From the cell containing the given text, extract its center point as [X, Y] coordinate. 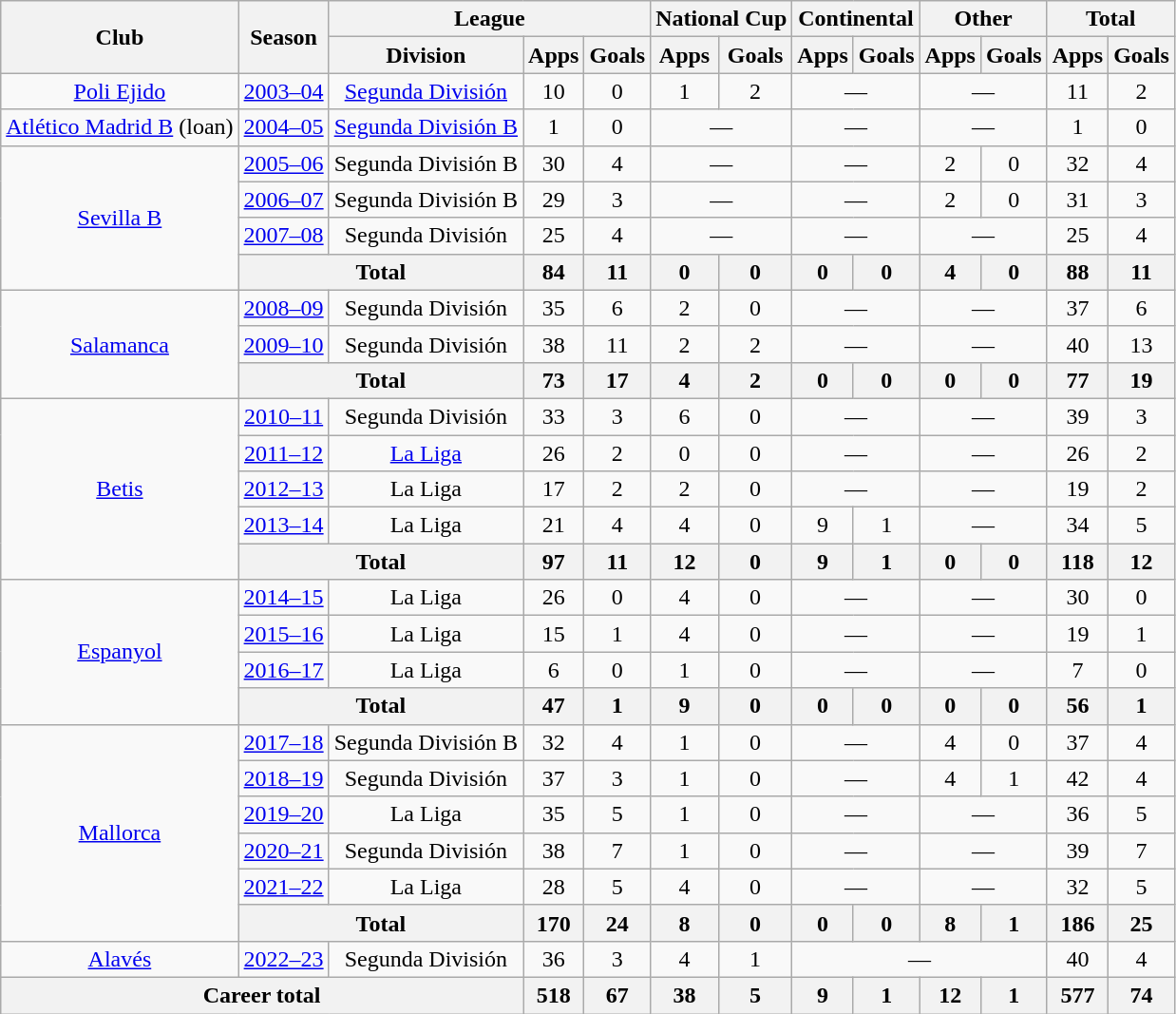
2020–21 [283, 851]
Salamanca [120, 344]
2021–22 [283, 887]
118 [1077, 562]
13 [1142, 344]
2008–09 [283, 308]
Club [120, 37]
577 [1077, 995]
National Cup [722, 19]
47 [554, 706]
2014–15 [283, 598]
2022–23 [283, 959]
518 [554, 995]
2011–12 [283, 453]
10 [554, 91]
Espanyol [120, 652]
29 [554, 200]
34 [1077, 526]
24 [617, 923]
84 [554, 272]
2005–06 [283, 163]
170 [554, 923]
2010–11 [283, 416]
28 [554, 887]
67 [617, 995]
2007–08 [283, 236]
73 [554, 380]
186 [1077, 923]
Division [426, 55]
League [490, 19]
15 [554, 634]
Other [983, 19]
2017–18 [283, 742]
42 [1077, 778]
2003–04 [283, 91]
Career total [262, 995]
Betis [120, 488]
2013–14 [283, 526]
2018–19 [283, 778]
Mallorca [120, 832]
2006–07 [283, 200]
21 [554, 526]
Continental [856, 19]
2009–10 [283, 344]
2019–20 [283, 814]
88 [1077, 272]
97 [554, 562]
Alavés [120, 959]
Season [283, 37]
Sevilla B [120, 218]
2016–17 [283, 670]
Poli Ejido [120, 91]
74 [1142, 995]
31 [1077, 200]
77 [1077, 380]
2004–05 [283, 127]
2015–16 [283, 634]
56 [1077, 706]
2012–13 [283, 489]
33 [554, 416]
Atlético Madrid B (loan) [120, 127]
